Detect which cell encompasses the target text, then output its [x, y] center coordinate. 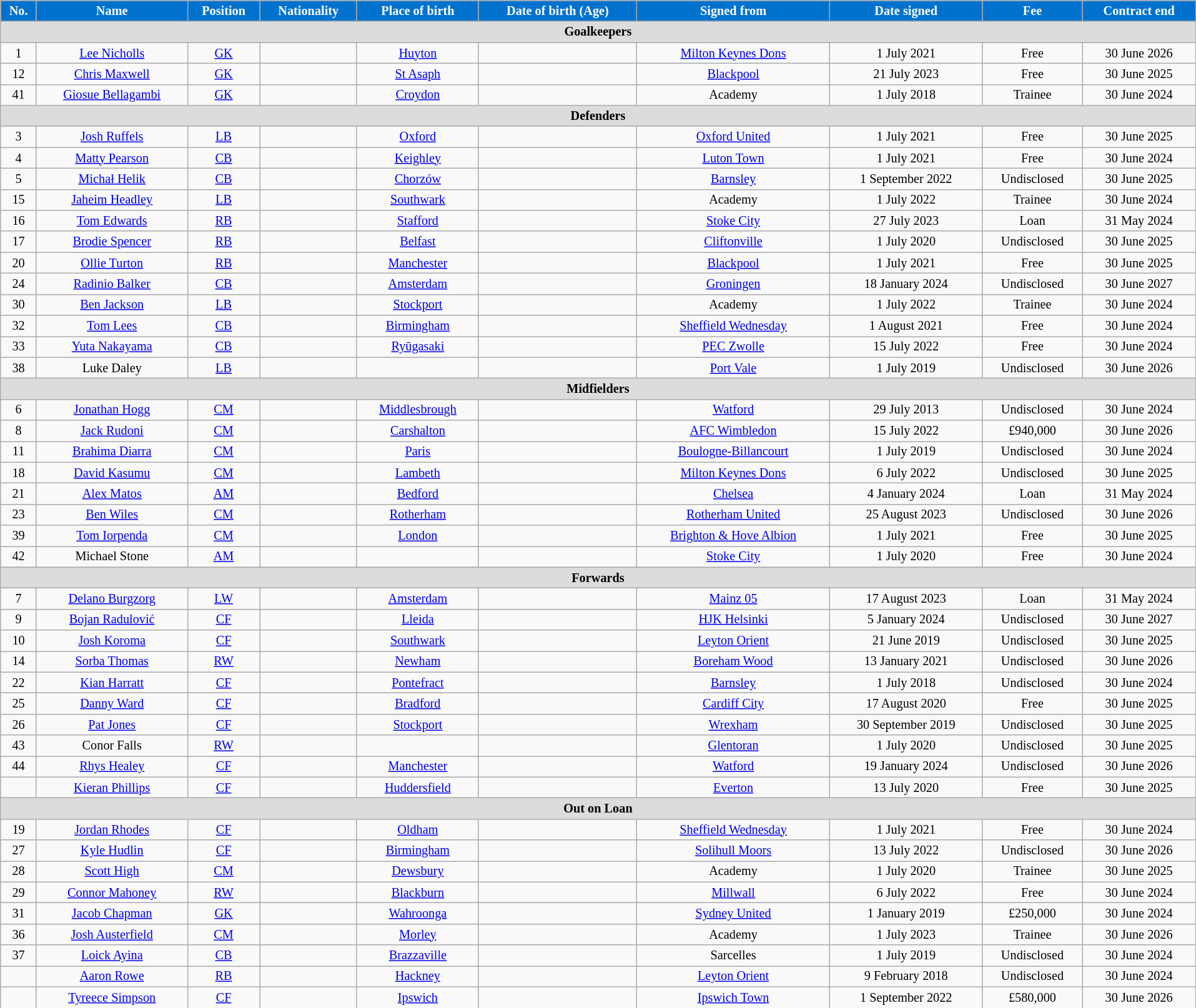
25 August 2023 [906, 515]
Middlesbrough [417, 410]
Port Vale [733, 368]
Goalkeepers [598, 32]
Loick Ayina [112, 956]
Aaron Rowe [112, 976]
Dewsbury [417, 871]
St Asaph [417, 74]
Solihull Moors [733, 851]
Bedford [417, 493]
4 January 2024 [906, 493]
Rhys Healey [112, 766]
1 [19, 52]
Boreham Wood [733, 661]
30 September 2019 [906, 724]
Jordan Rhodes [112, 829]
Connor Mahoney [112, 892]
1 July 2023 [906, 934]
21 July 2023 [906, 74]
Oldham [417, 829]
13 July 2020 [906, 788]
9 [19, 620]
23 [19, 515]
Ollie Turton [112, 263]
Pat Jones [112, 724]
Lee Nicholls [112, 52]
No. [19, 11]
27 July 2023 [906, 220]
36 [19, 934]
LW [224, 598]
Huddersfield [417, 788]
Oxford [417, 137]
21 June 2019 [906, 641]
Croydon [417, 95]
Jacob Chapman [112, 913]
10 [19, 641]
David Kasumu [112, 473]
8 [19, 430]
Tom Iorpenda [112, 535]
Tyreece Simpson [112, 997]
£580,000 [1032, 997]
1 August 2021 [906, 325]
Scott High [112, 871]
Bojan Radulović [112, 620]
Michał Helik [112, 179]
AFC Wimbledon [733, 430]
5 January 2024 [906, 620]
1 January 2019 [906, 913]
Brodie Spencer [112, 242]
17 August 2020 [906, 703]
Sarcelles [733, 956]
Blackburn [417, 892]
Boulogne-Billancourt [733, 452]
Morley [417, 934]
Tom Edwards [112, 220]
Out on Loan [598, 808]
Brahima Diarra [112, 452]
Glentoran [733, 746]
Fee [1032, 11]
17 August 2023 [906, 598]
Everton [733, 788]
13 July 2022 [906, 851]
Place of birth [417, 11]
Jack Rudoni [112, 430]
3 [19, 137]
Josh Austerfield [112, 934]
PEC Zwolle [733, 347]
Radinio Balker [112, 284]
27 [19, 851]
£250,000 [1032, 913]
Chelsea [733, 493]
21 [19, 493]
Keighley [417, 158]
15 [19, 200]
Bradford [417, 703]
London [417, 535]
12 [19, 74]
32 [19, 325]
29 July 2013 [906, 410]
Name [112, 11]
29 [19, 892]
Conor Falls [112, 746]
5 [19, 179]
Sydney United [733, 913]
26 [19, 724]
Defenders [598, 116]
13 January 2021 [906, 661]
Chris Maxwell [112, 74]
6 [19, 410]
Rotherham [417, 515]
18 [19, 473]
Josh Ruffels [112, 137]
Luke Daley [112, 368]
28 [19, 871]
Position [224, 11]
Delano Burgzorg [112, 598]
Rotherham United [733, 515]
Groningen [733, 284]
HJK Helsinki [733, 620]
Belfast [417, 242]
24 [19, 284]
33 [19, 347]
9 February 2018 [906, 976]
38 [19, 368]
Contract end [1139, 11]
Hackney [417, 976]
22 [19, 683]
31 [19, 913]
4 [19, 158]
Ben Jackson [112, 305]
Matty Pearson [112, 158]
Nationality [309, 11]
Giosue Bellagambi [112, 95]
Stafford [417, 220]
19 January 2024 [906, 766]
7 [19, 598]
Kyle Hudlin [112, 851]
Huyton [417, 52]
Newham [417, 661]
Alex Matos [112, 493]
Danny Ward [112, 703]
43 [19, 746]
Brazzaville [417, 956]
11 [19, 452]
37 [19, 956]
Date signed [906, 11]
Jonathan Hogg [112, 410]
Ipswich [417, 997]
20 [19, 263]
Ryūgasaki [417, 347]
Brighton & Hove Albion [733, 535]
Tom Lees [112, 325]
Date of birth (Age) [557, 11]
Yuta Nakayama [112, 347]
Luton Town [733, 158]
39 [19, 535]
Pontefract [417, 683]
Kieran Phillips [112, 788]
Kian Harratt [112, 683]
17 [19, 242]
42 [19, 556]
Chorzów [417, 179]
Cardiff City [733, 703]
£940,000 [1032, 430]
Oxford United [733, 137]
41 [19, 95]
Wrexham [733, 724]
Carshalton [417, 430]
Paris [417, 452]
14 [19, 661]
Mainz 05 [733, 598]
Ben Wiles [112, 515]
Millwall [733, 892]
Josh Koroma [112, 641]
Ipswich Town [733, 997]
30 [19, 305]
44 [19, 766]
Lleida [417, 620]
Michael Stone [112, 556]
Forwards [598, 578]
Signed from [733, 11]
Lambeth [417, 473]
Sorba Thomas [112, 661]
16 [19, 220]
25 [19, 703]
Jaheim Headley [112, 200]
Midfielders [598, 388]
Wahroonga [417, 913]
18 January 2024 [906, 284]
19 [19, 829]
Cliftonville [733, 242]
